Output the (X, Y) coordinate of the center of the cell containing the given text.  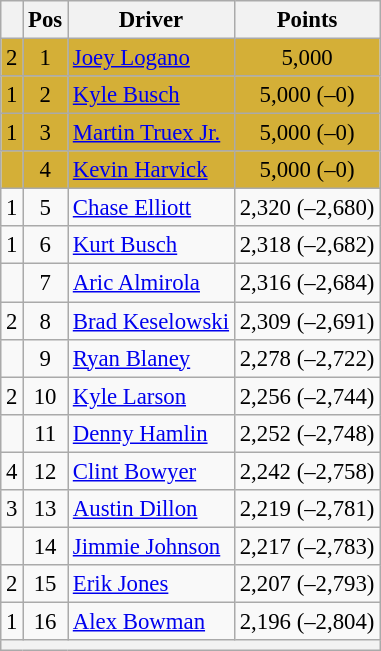
2,252 (–2,748) (306, 433)
7 (46, 283)
Kyle Busch (152, 95)
Kyle Larson (152, 396)
5 (46, 208)
Chase Elliott (152, 208)
Kurt Busch (152, 245)
2,316 (–2,684) (306, 283)
Austin Dillon (152, 509)
Driver (152, 20)
Aric Almirola (152, 283)
15 (46, 584)
Erik Jones (152, 584)
2,318 (–2,682) (306, 245)
2,219 (–2,781) (306, 509)
6 (46, 245)
Martin Truex Jr. (152, 133)
2,320 (–2,680) (306, 208)
2,242 (–2,758) (306, 471)
13 (46, 509)
2,207 (–2,793) (306, 584)
2,309 (–2,691) (306, 321)
2,196 (–2,804) (306, 621)
11 (46, 433)
2,256 (–2,744) (306, 396)
10 (46, 396)
Brad Keselowski (152, 321)
Points (306, 20)
Denny Hamlin (152, 433)
Pos (46, 20)
14 (46, 546)
Kevin Harvick (152, 170)
16 (46, 621)
8 (46, 321)
2,278 (–2,722) (306, 358)
Alex Bowman (152, 621)
Jimmie Johnson (152, 546)
5,000 (306, 58)
12 (46, 471)
Clint Bowyer (152, 471)
9 (46, 358)
Ryan Blaney (152, 358)
2,217 (–2,783) (306, 546)
Joey Logano (152, 58)
